Locate the cell with the specified text and output its (X, Y) center coordinate. 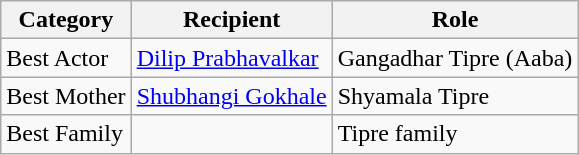
Best Actor (66, 58)
Shyamala Tipre (455, 96)
Role (455, 20)
Best Mother (66, 96)
Recipient (232, 20)
Best Family (66, 134)
Category (66, 20)
Gangadhar Tipre (Aaba) (455, 58)
Dilip Prabhavalkar (232, 58)
Tipre family (455, 134)
Shubhangi Gokhale (232, 96)
